Provide the (x, y) coordinate of the cell's center where the given text is located.  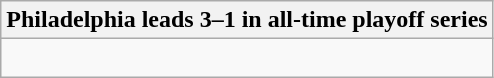
Philadelphia leads 3–1 in all-time playoff series (247, 20)
